From the cell containing the given text, extract its center point as [x, y] coordinate. 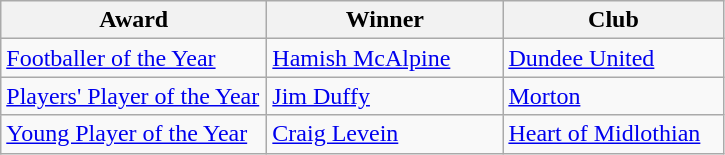
Craig Levein [385, 134]
Dundee United [614, 58]
Players' Player of the Year [134, 96]
Morton [614, 96]
Young Player of the Year [134, 134]
Heart of Midlothian [614, 134]
Club [614, 20]
Jim Duffy [385, 96]
Winner [385, 20]
Footballer of the Year [134, 58]
Award [134, 20]
Hamish McAlpine [385, 58]
